For the text-containing cell, return its midpoint in (x, y) coordinate format. 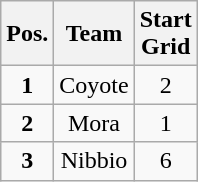
Nibbio (94, 161)
StartGrid (166, 34)
Mora (94, 123)
6 (166, 161)
3 (28, 161)
Pos. (28, 34)
Coyote (94, 85)
Team (94, 34)
